Find where the given text appears and provide that cell's center as [x, y] coordinate. 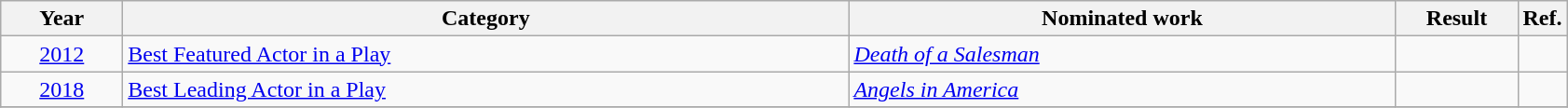
Death of a Salesman [1122, 54]
Ref. [1543, 19]
Best Leading Actor in a Play [486, 89]
2018 [61, 89]
Result [1457, 19]
Best Featured Actor in a Play [486, 54]
2012 [61, 54]
Angels in America [1122, 89]
Category [486, 19]
Year [61, 19]
Nominated work [1122, 19]
